Determine the [X, Y] coordinate at the center of the cell enclosing the given text.  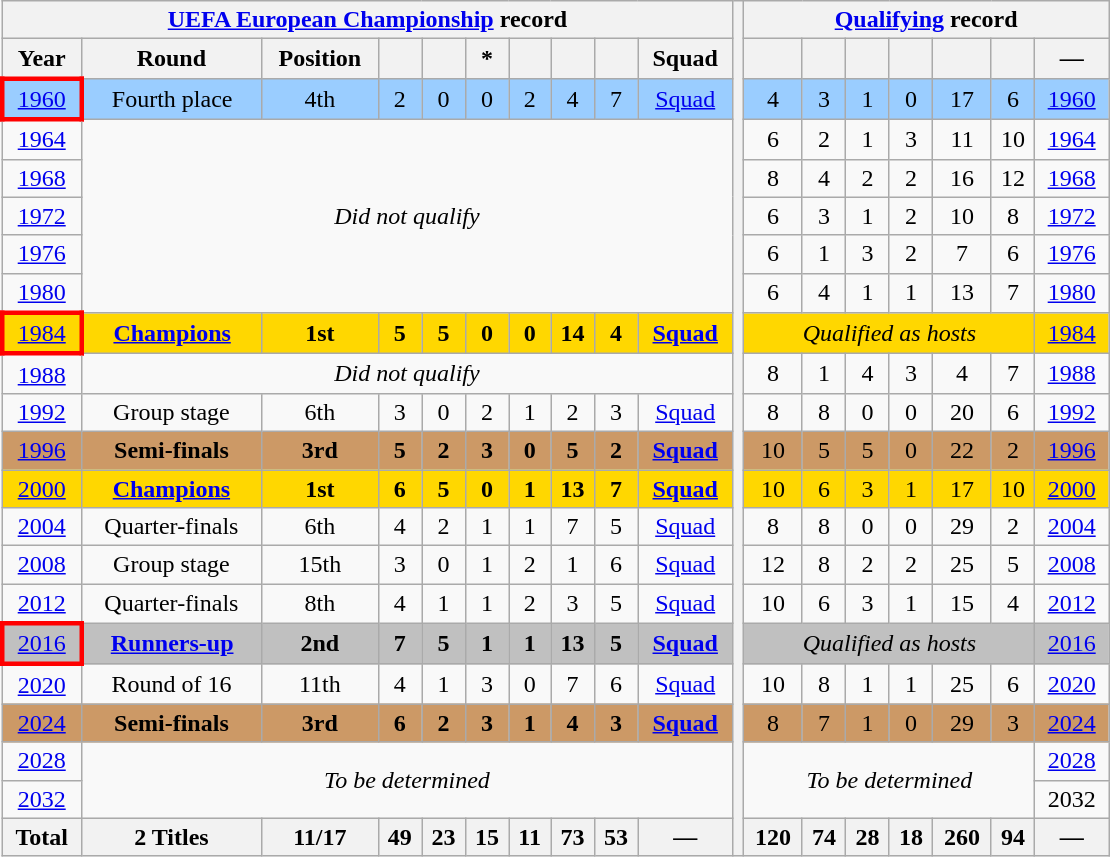
74 [824, 837]
49 [400, 837]
18 [911, 837]
Runners-up [171, 644]
Position [320, 59]
11/17 [320, 837]
16 [962, 178]
94 [1013, 837]
260 [962, 837]
Fourth place [171, 98]
22 [962, 450]
2 Titles [171, 837]
8th [320, 604]
4th [320, 98]
20 [962, 412]
28 [868, 837]
73 [573, 837]
23 [444, 837]
14 [573, 334]
Year [42, 59]
Round of 16 [171, 684]
Qualifying record [926, 20]
15th [320, 565]
UEFA European Championship record [367, 20]
2nd [320, 644]
Round [171, 59]
Total [42, 837]
11th [320, 684]
* [487, 59]
120 [773, 837]
53 [616, 837]
